Detect which cell encompasses the target text, then output its [x, y] center coordinate. 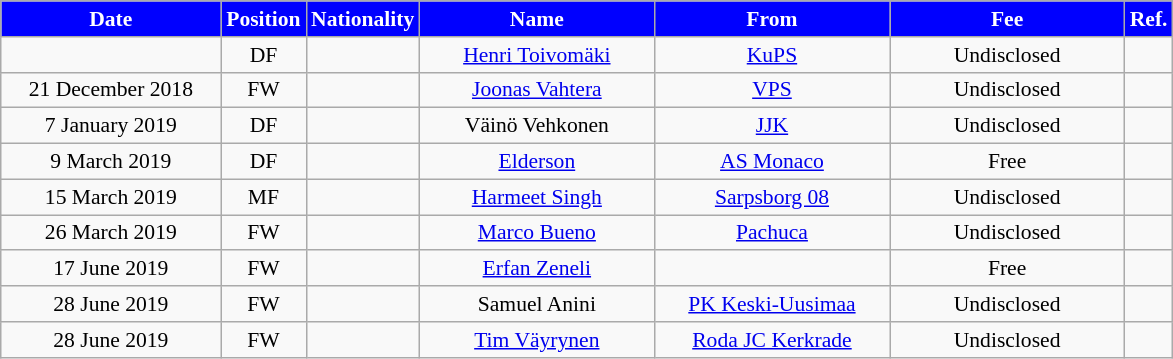
From [772, 19]
Henri Toivomäki [536, 55]
Erfan Zeneli [536, 269]
KuPS [772, 55]
Name [536, 19]
Position [264, 19]
Samuel Anini [536, 304]
MF [264, 197]
Nationality [362, 19]
Harmeet Singh [536, 197]
Elderson [536, 162]
Pachuca [772, 233]
Tim Väyrynen [536, 340]
Fee [1008, 19]
9 March 2019 [111, 162]
Marco Bueno [536, 233]
15 March 2019 [111, 197]
7 January 2019 [111, 126]
21 December 2018 [111, 90]
PK Keski-Uusimaa [772, 304]
JJK [772, 126]
VPS [772, 90]
Date [111, 19]
AS Monaco [772, 162]
Joonas Vahtera [536, 90]
Sarpsborg 08 [772, 197]
26 March 2019 [111, 233]
17 June 2019 [111, 269]
Väinö Vehkonen [536, 126]
Ref. [1149, 19]
Roda JC Kerkrade [772, 340]
